From the cell containing the given text, extract its center point as [x, y] coordinate. 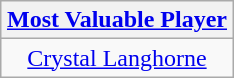
Crystal Langhorne [116, 58]
Most Valuable Player [116, 20]
